Identify which cell holds the provided text, then report its (x, y) central coordinate. 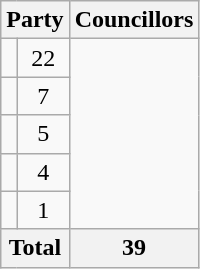
39 (134, 248)
5 (43, 134)
Party (35, 20)
Total (35, 248)
Councillors (134, 20)
7 (43, 96)
22 (43, 58)
4 (43, 172)
1 (43, 210)
